Find where the given text appears and provide that cell's center as [x, y] coordinate. 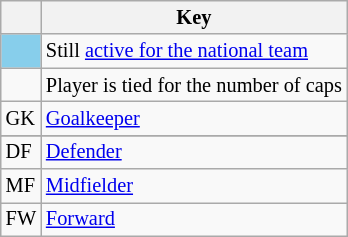
Defender [194, 152]
Still active for the national team [194, 51]
GK [21, 118]
MF [21, 186]
Goalkeeper [194, 118]
FW [21, 219]
Key [194, 17]
Forward [194, 219]
Midfielder [194, 186]
DF [21, 152]
Player is tied for the number of caps [194, 85]
